Return (x, y) of the center of cell containing provided text 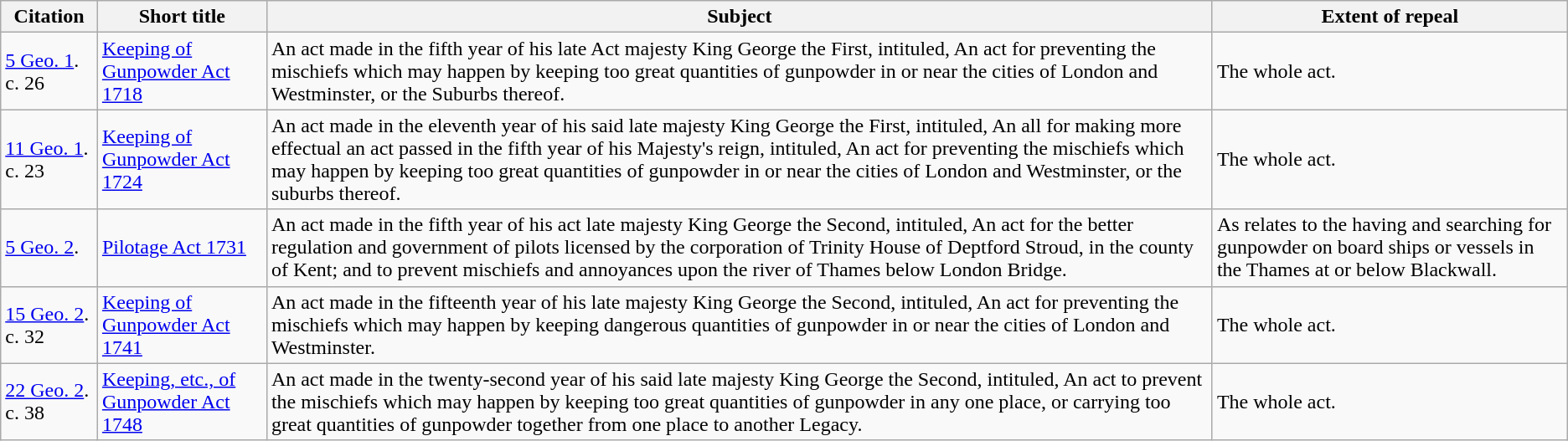
Pilotage Act 1731 (182, 248)
Keeping of Gunpowder Act 1724 (182, 159)
5 Geo. 2. (49, 248)
Keeping, etc., of Gunpowder Act 1748 (182, 402)
As relates to the having and searching for gunpowder on board ships or vessels in the Thames at or below Blackwall. (1390, 248)
Short title (182, 17)
Extent of repeal (1390, 17)
Subject (739, 17)
22 Geo. 2. c. 38 (49, 402)
5 Geo. 1. c. 26 (49, 71)
11 Geo. 1. c. 23 (49, 159)
Citation (49, 17)
Keeping of Gunpowder Act 1718 (182, 71)
15 Geo. 2. c. 32 (49, 325)
Keeping of Gunpowder Act 1741 (182, 325)
